Extract the [X, Y] coordinate from the center of the cell holding the provided text.  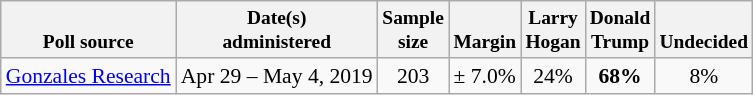
± 7.0% [484, 76]
LarryHogan [553, 30]
Gonzales Research [88, 76]
Margin [484, 30]
203 [414, 76]
DonaldTrump [620, 30]
Date(s)administered [277, 30]
Poll source [88, 30]
Apr 29 – May 4, 2019 [277, 76]
24% [553, 76]
Undecided [704, 30]
8% [704, 76]
68% [620, 76]
Samplesize [414, 30]
